Scan for the cell matching the given text and deliver its [X, Y] coordinate at center. 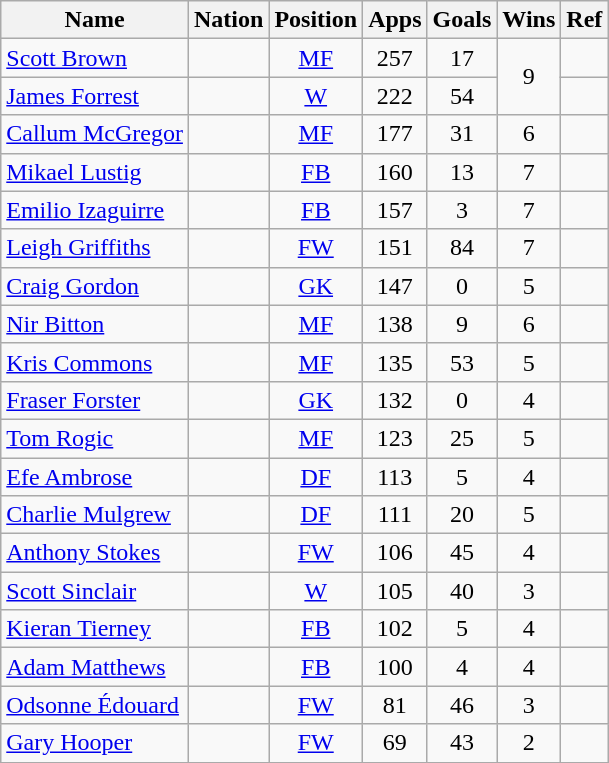
151 [395, 248]
257 [395, 58]
25 [462, 438]
Adam Matthews [95, 667]
100 [395, 667]
111 [395, 515]
Wins [529, 20]
Kris Commons [95, 362]
222 [395, 96]
138 [395, 324]
Leigh Griffiths [95, 248]
Callum McGregor [95, 134]
157 [395, 210]
40 [462, 591]
Nation [228, 20]
Emilio Izaguirre [95, 210]
Tom Rogic [95, 438]
105 [395, 591]
20 [462, 515]
177 [395, 134]
Gary Hooper [95, 743]
13 [462, 172]
Nir Bitton [95, 324]
81 [395, 705]
43 [462, 743]
Name [95, 20]
Position [316, 20]
54 [462, 96]
84 [462, 248]
Charlie Mulgrew [95, 515]
2 [529, 743]
17 [462, 58]
45 [462, 553]
106 [395, 553]
Kieran Tierney [95, 629]
160 [395, 172]
Craig Gordon [95, 286]
Goals [462, 20]
46 [462, 705]
James Forrest [95, 96]
135 [395, 362]
102 [395, 629]
69 [395, 743]
Mikael Lustig [95, 172]
Scott Sinclair [95, 591]
Odsonne Édouard [95, 705]
Efe Ambrose [95, 477]
Scott Brown [95, 58]
Apps [395, 20]
53 [462, 362]
31 [462, 134]
113 [395, 477]
147 [395, 286]
Ref [584, 20]
Anthony Stokes [95, 553]
Fraser Forster [95, 400]
123 [395, 438]
132 [395, 400]
